For the text-containing cell, return its midpoint in [x, y] coordinate format. 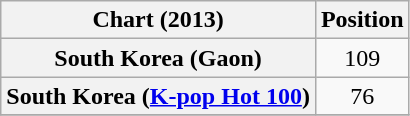
South Korea (Gaon) [158, 58]
South Korea (K-pop Hot 100) [158, 96]
Position [362, 20]
109 [362, 58]
76 [362, 96]
Chart (2013) [158, 20]
